Return [x, y] of the center of cell containing provided text 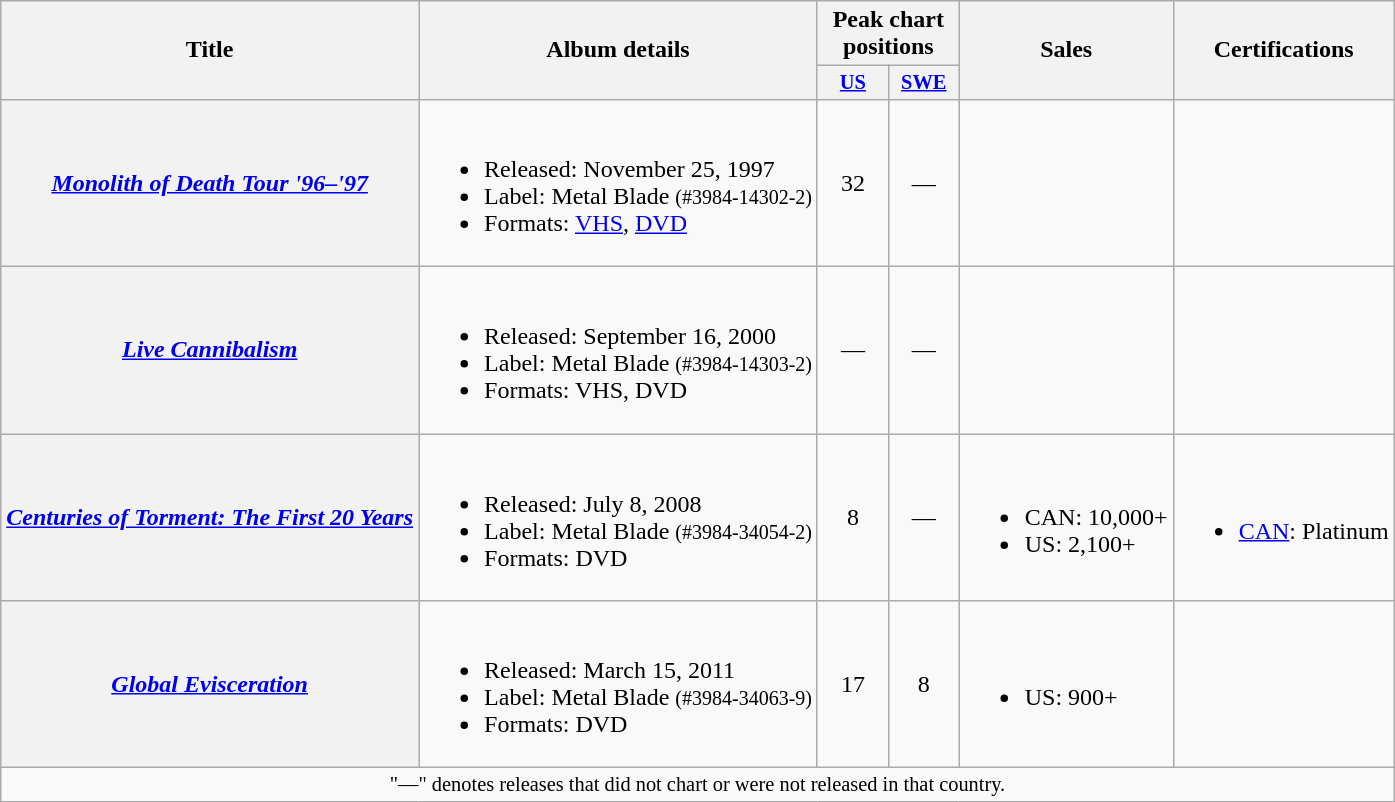
Centuries of Torment: The First 20 Years [210, 518]
Released: September 16, 2000Label: Metal Blade (#3984-14303-2)Formats: VHS, DVD [618, 350]
Released: July 8, 2008Label: Metal Blade (#3984-34054-2)Formats: DVD [618, 518]
32 [852, 182]
17 [852, 684]
Sales [1066, 50]
Certifications [1284, 50]
"—" denotes releases that did not chart or were not released in that country. [698, 785]
Global Evisceration [210, 684]
Monolith of Death Tour '96–'97 [210, 182]
Live Cannibalism [210, 350]
US: 900+ [1066, 684]
Released: March 15, 2011Label: Metal Blade (#3984-34063-9)Formats: DVD [618, 684]
US [852, 83]
Peak chart positions [888, 34]
CAN: 10,000+US: 2,100+ [1066, 518]
Title [210, 50]
Released: November 25, 1997Label: Metal Blade (#3984-14302-2)Formats: VHS, DVD [618, 182]
CAN: Platinum [1284, 518]
SWE [924, 83]
Album details [618, 50]
